Output the (x, y) coordinate of the center of the cell containing the given text.  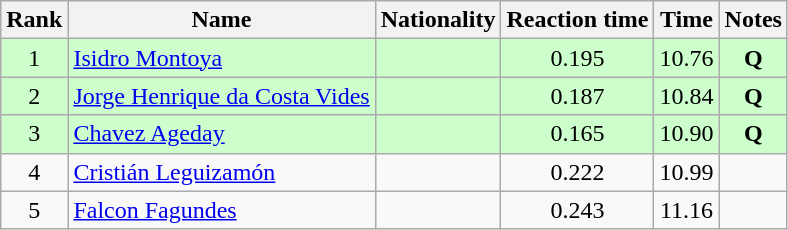
0.243 (578, 210)
0.187 (578, 96)
Nationality (438, 20)
10.84 (686, 96)
Jorge Henrique da Costa Vides (222, 96)
1 (34, 58)
10.76 (686, 58)
0.165 (578, 134)
Rank (34, 20)
5 (34, 210)
Name (222, 20)
Cristián Leguizamón (222, 172)
Time (686, 20)
Isidro Montoya (222, 58)
10.99 (686, 172)
10.90 (686, 134)
11.16 (686, 210)
Notes (753, 20)
2 (34, 96)
0.195 (578, 58)
Chavez Ageday (222, 134)
4 (34, 172)
Falcon Fagundes (222, 210)
0.222 (578, 172)
3 (34, 134)
Reaction time (578, 20)
